Capture the cell that displays the provided text and extract its (X, Y) central coordinate. 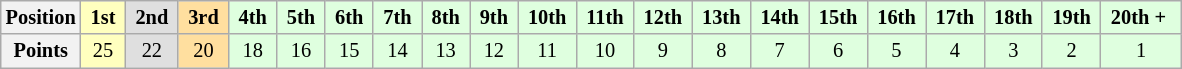
7 (779, 51)
15th (838, 17)
22 (152, 51)
11 (547, 51)
Position (41, 17)
13th (721, 17)
11th (604, 17)
1 (1141, 51)
4th (253, 17)
6th (349, 17)
20th + (1141, 17)
17th (955, 17)
16 (301, 51)
7th (397, 17)
1st (104, 17)
14th (779, 17)
9 (663, 51)
18 (253, 51)
8th (446, 17)
10 (604, 51)
6 (838, 51)
18th (1013, 17)
25 (104, 51)
19th (1071, 17)
3 (1013, 51)
20 (203, 51)
2nd (152, 17)
12th (663, 17)
15 (349, 51)
3rd (203, 17)
13 (446, 51)
9th (494, 17)
5th (301, 17)
2 (1071, 51)
14 (397, 51)
5 (896, 51)
8 (721, 51)
Points (41, 51)
12 (494, 51)
16th (896, 17)
4 (955, 51)
10th (547, 17)
